Search for the cell housing the specified text and yield its (x, y) center coordinate. 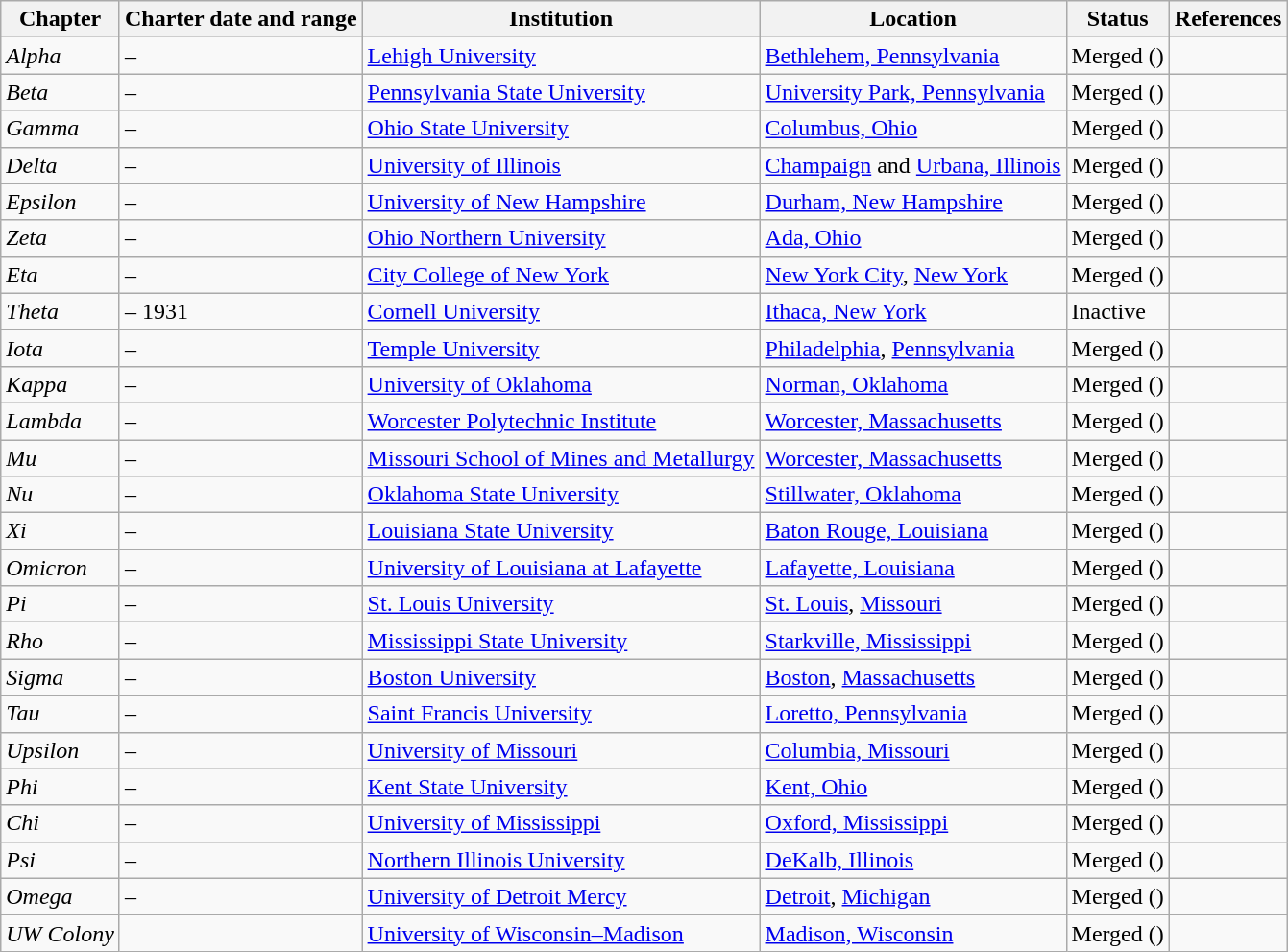
Mu (61, 458)
Norman, Oklahoma (912, 384)
UW Colony (61, 933)
Omicron (61, 568)
Baton Rouge, Louisiana (912, 531)
Upsilon (61, 750)
Columbus, Ohio (912, 129)
Louisiana State University (561, 531)
Xi (61, 531)
St. Louis, Missouri (912, 604)
Chi (61, 823)
University of New Hampshire (561, 202)
Psi (61, 860)
Ohio State University (561, 129)
University of Oklahoma (561, 384)
Oklahoma State University (561, 495)
Worcester Polytechnic Institute (561, 421)
Tau (61, 714)
Lambda (61, 421)
Epsilon (61, 202)
Lafayette, Louisiana (912, 568)
Northern Illinois University (561, 860)
Zeta (61, 238)
Institution (561, 19)
Starkville, Mississippi (912, 641)
Mississippi State University (561, 641)
Columbia, Missouri (912, 750)
Iota (61, 348)
Kent State University (561, 787)
Delta (61, 165)
New York City, New York (912, 275)
Boston, Massachusetts (912, 677)
Pi (61, 604)
Ohio Northern University (561, 238)
Omega (61, 896)
University of Detroit Mercy (561, 896)
References (1227, 19)
Status (1118, 19)
Durham, New Hampshire (912, 202)
Alpha (61, 56)
University of Illinois (561, 165)
Oxford, Mississippi (912, 823)
University of Mississippi (561, 823)
Saint Francis University (561, 714)
University Park, Pennsylvania (912, 92)
Lehigh University (561, 56)
Nu (61, 495)
Loretto, Pennsylvania (912, 714)
Beta (61, 92)
University of Louisiana at Lafayette (561, 568)
Boston University (561, 677)
Kappa (61, 384)
Theta (61, 311)
St. Louis University (561, 604)
Cornell University (561, 311)
Stillwater, Oklahoma (912, 495)
Charter date and range (240, 19)
Rho (61, 641)
DeKalb, Illinois (912, 860)
Ada, Ohio (912, 238)
Philadelphia, Pennsylvania (912, 348)
Detroit, Michigan (912, 896)
Phi (61, 787)
City College of New York (561, 275)
Ithaca, New York (912, 311)
Temple University (561, 348)
Chapter (61, 19)
Eta (61, 275)
Pennsylvania State University (561, 92)
Sigma (61, 677)
Gamma (61, 129)
Missouri School of Mines and Metallurgy (561, 458)
– 1931 (240, 311)
University of Wisconsin–Madison (561, 933)
Location (912, 19)
University of Missouri (561, 750)
Bethlehem, Pennsylvania (912, 56)
Madison, Wisconsin (912, 933)
Champaign and Urbana, Illinois (912, 165)
Inactive (1118, 311)
Kent, Ohio (912, 787)
